Output the (X, Y) coordinate of the center of the cell containing the given text.  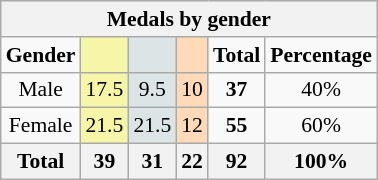
Gender (41, 55)
92 (236, 162)
12 (192, 126)
Female (41, 126)
37 (236, 90)
Male (41, 90)
40% (321, 90)
Medals by gender (189, 19)
31 (152, 162)
9.5 (152, 90)
17.5 (104, 90)
22 (192, 162)
Percentage (321, 55)
60% (321, 126)
100% (321, 162)
10 (192, 90)
39 (104, 162)
55 (236, 126)
